Determine the [X, Y] coordinate at the center of the cell enclosing the given text.  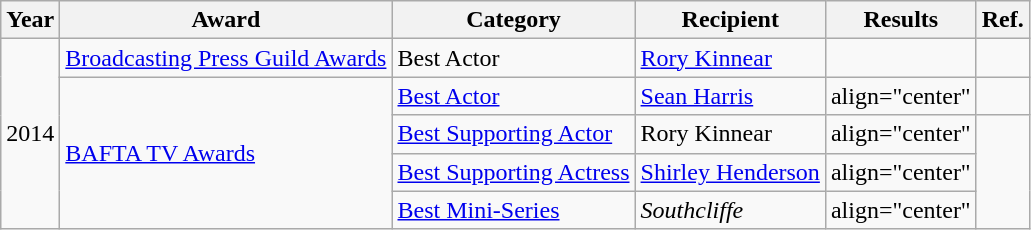
Ref. [1002, 20]
Southcliffe [730, 210]
Recipient [730, 20]
BAFTA TV Awards [226, 153]
Shirley Henderson [730, 172]
Year [30, 20]
Category [514, 20]
Best Supporting Actor [514, 134]
Broadcasting Press Guild Awards [226, 58]
2014 [30, 134]
Sean Harris [730, 96]
Results [900, 20]
Best Mini-Series [514, 210]
Award [226, 20]
Best Supporting Actress [514, 172]
